Return the (x, y) coordinate for the center point of the cell that contains the specified text.  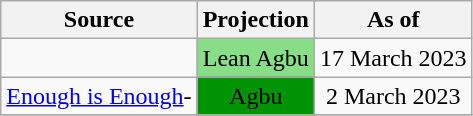
Source (99, 20)
17 March 2023 (393, 58)
2 March 2023 (393, 96)
Agbu (256, 96)
Enough is Enough- (99, 96)
Projection (256, 20)
As of (393, 20)
Lean Agbu (256, 58)
